Pinpoint the cell where the given text exists, returning its [x, y] midpoint coordinate. 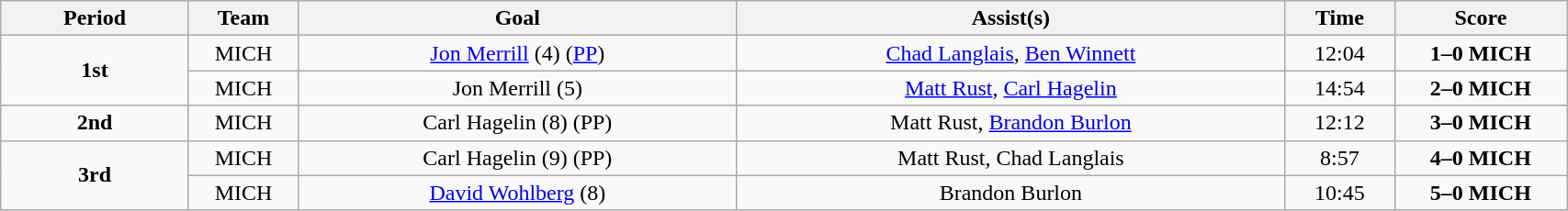
2nd [96, 123]
8:57 [1339, 158]
12:04 [1339, 53]
10:45 [1339, 193]
Time [1339, 18]
2–0 MICH [1481, 88]
12:12 [1339, 123]
3–0 MICH [1481, 123]
Team [243, 18]
Brandon Burlon [1010, 193]
Assist(s) [1010, 18]
Period [96, 18]
4–0 MICH [1481, 158]
David Wohlberg (8) [518, 193]
Carl Hagelin (8) (PP) [518, 123]
3rd [96, 175]
Jon Merrill (5) [518, 88]
14:54 [1339, 88]
1–0 MICH [1481, 53]
Jon Merrill (4) (PP) [518, 53]
Score [1481, 18]
Carl Hagelin (9) (PP) [518, 158]
Matt Rust, Brandon Burlon [1010, 123]
Goal [518, 18]
5–0 MICH [1481, 193]
Matt Rust, Carl Hagelin [1010, 88]
1st [96, 71]
Matt Rust, Chad Langlais [1010, 158]
Chad Langlais, Ben Winnett [1010, 53]
